Find where the given text appears and provide that cell's center as (X, Y) coordinate. 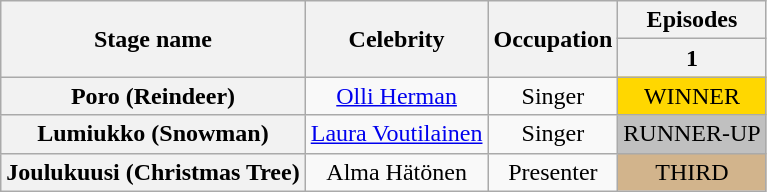
Laura Voutilainen (396, 134)
Celebrity (396, 39)
Poro (Reindeer) (153, 96)
Olli Herman (396, 96)
RUNNER-UP (692, 134)
1 (692, 58)
Episodes (692, 20)
Lumiukko (Snowman) (153, 134)
Stage name (153, 39)
Presenter (553, 172)
Joulukuusi (Christmas Tree) (153, 172)
WINNER (692, 96)
THIRD (692, 172)
Occupation (553, 39)
Alma Hätönen (396, 172)
